Identify which cell holds the provided text, then report its [X, Y] central coordinate. 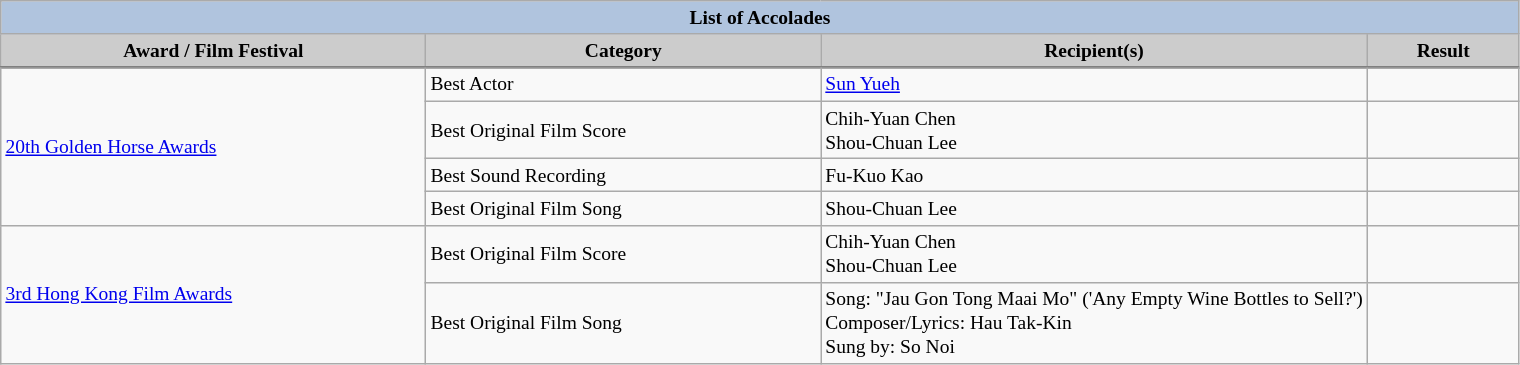
Best Actor [624, 84]
20th Golden Horse Awards [214, 146]
Fu-Kuo Kao [1094, 176]
Shou-Chuan Lee [1094, 208]
3rd Hong Kong Film Awards [214, 294]
Award / Film Festival [214, 51]
Best Sound Recording [624, 176]
Result [1443, 51]
Category [624, 51]
Sun Yueh [1094, 84]
Recipient(s) [1094, 51]
List of Accolades [760, 18]
Song: "Jau Gon Tong Maai Mo" ('Any Empty Wine Bottles to Sell?')Composer/Lyrics: Hau Tak-Kin Sung by: So Noi [1094, 322]
